Detect which cell encompasses the target text, then output its (X, Y) center coordinate. 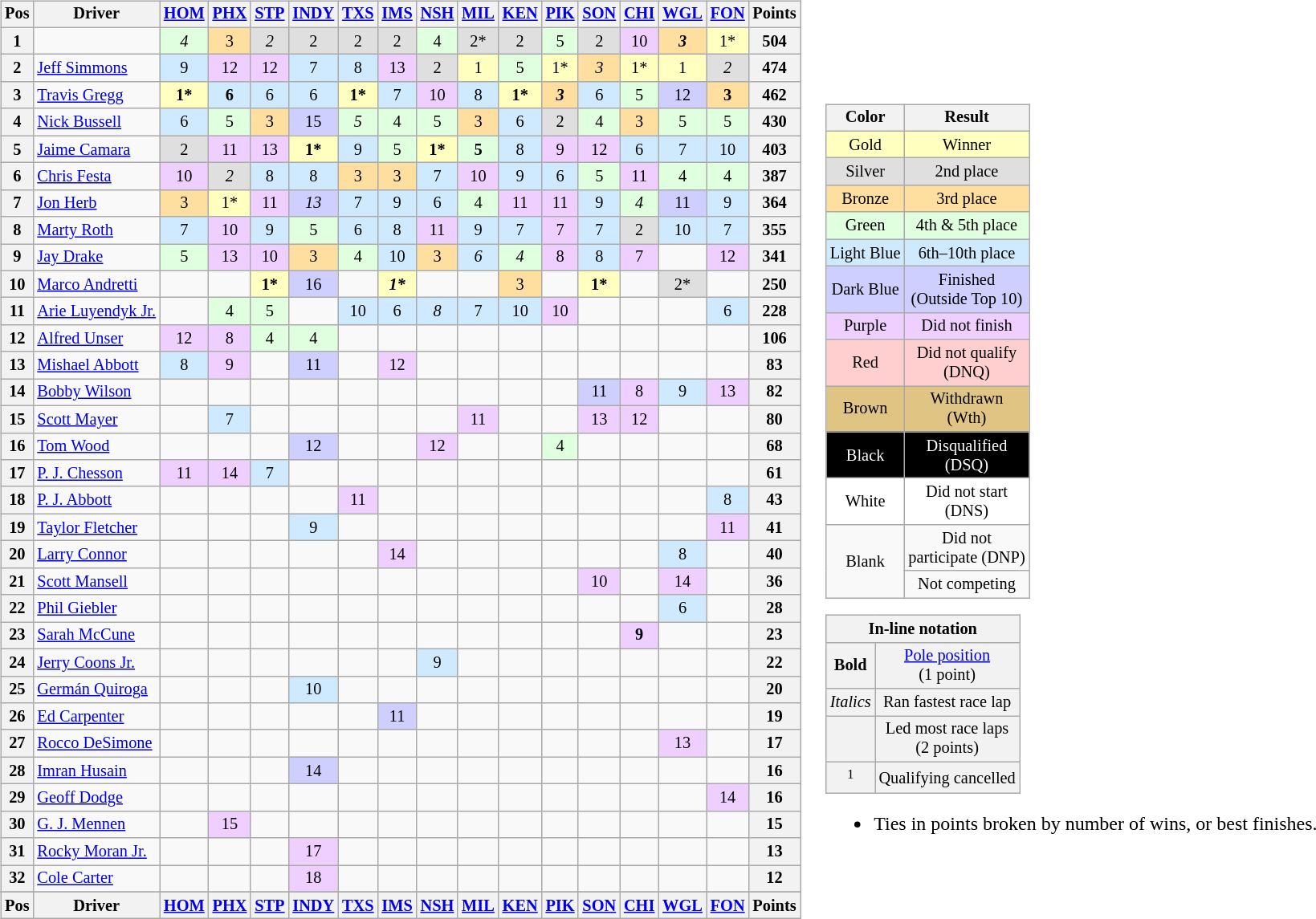
Not competing (967, 584)
30 (17, 824)
Taylor Fletcher (96, 527)
Jaime Camara (96, 149)
Travis Gregg (96, 96)
Did not qualify(DNQ) (967, 363)
Winner (967, 144)
3rd place (967, 199)
Gold (866, 144)
6th–10th place (967, 253)
In-line notation (923, 629)
4th & 5th place (967, 226)
Bold (851, 665)
80 (774, 419)
387 (774, 177)
Mishael Abbott (96, 365)
G. J. Mennen (96, 824)
462 (774, 96)
Alfred Unser (96, 339)
Pole position(1 point) (947, 665)
Arie Luyendyk Jr. (96, 311)
Nick Bussell (96, 122)
Tom Wood (96, 446)
474 (774, 68)
27 (17, 743)
Finished(Outside Top 10) (967, 290)
Dark Blue (866, 290)
Qualifying cancelled (947, 777)
228 (774, 311)
Led most race laps(2 points) (947, 739)
83 (774, 365)
26 (17, 717)
P. J. Chesson (96, 474)
106 (774, 339)
24 (17, 662)
Disqualified(DSQ) (967, 455)
61 (774, 474)
82 (774, 392)
31 (17, 852)
36 (774, 581)
41 (774, 527)
21 (17, 581)
430 (774, 122)
32 (17, 879)
504 (774, 41)
364 (774, 203)
Purple (866, 326)
Imran Husain (96, 771)
68 (774, 446)
Geoff Dodge (96, 798)
355 (774, 230)
Jerry Coons Jr. (96, 662)
Red (866, 363)
Larry Connor (96, 555)
Black (866, 455)
Chris Festa (96, 177)
Result (967, 118)
Jon Herb (96, 203)
43 (774, 500)
Blank (866, 562)
Marty Roth (96, 230)
Rocky Moran Jr. (96, 852)
Scott Mayer (96, 419)
Light Blue (866, 253)
Jay Drake (96, 258)
Green (866, 226)
Did notparticipate (DNP) (967, 548)
Ran fastest race lap (947, 702)
250 (774, 284)
Scott Mansell (96, 581)
Italics (851, 702)
Sarah McCune (96, 636)
Germán Quiroga (96, 689)
341 (774, 258)
Ed Carpenter (96, 717)
Color (866, 118)
29 (17, 798)
Bronze (866, 199)
Marco Andretti (96, 284)
2nd place (967, 172)
40 (774, 555)
Withdrawn(Wth) (967, 409)
Did not finish (967, 326)
P. J. Abbott (96, 500)
403 (774, 149)
Cole Carter (96, 879)
Rocco DeSimone (96, 743)
25 (17, 689)
Brown (866, 409)
Did not start(DNS) (967, 502)
Silver (866, 172)
Jeff Simmons (96, 68)
Bobby Wilson (96, 392)
White (866, 502)
Phil Giebler (96, 608)
